Search for the cell housing the specified text and yield its (X, Y) center coordinate. 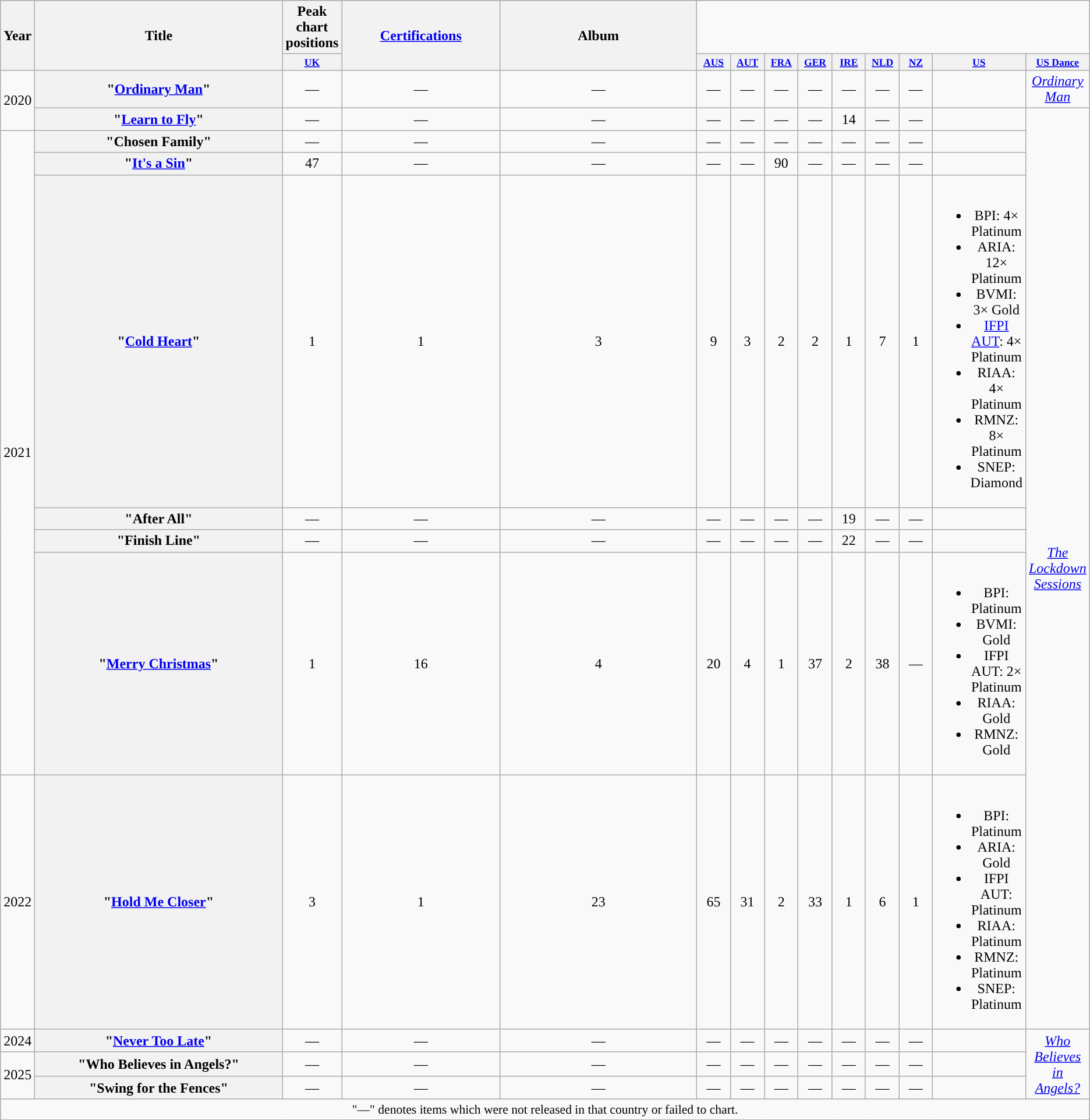
"Swing for the Fences" (158, 1087)
BPI: PlatinumARIA: GoldIFPI AUT: PlatinumRIAA: PlatinumRMNZ: PlatinumSNEP: Platinum (979, 902)
14 (849, 119)
NZ (916, 62)
37 (815, 664)
"Finish Line" (158, 541)
22 (849, 541)
IRE (849, 62)
2020 (17, 100)
AUT (747, 62)
BPI: PlatinumBVMI: GoldIFPI AUT: 2× PlatinumRIAA: GoldRMNZ: Gold (979, 664)
2024 (17, 1040)
FRA (781, 62)
Who Believes in Angels? (1057, 1064)
7 (882, 341)
Peak chart positions (312, 27)
Year (17, 36)
31 (747, 902)
"Chosen Family" (158, 141)
2022 (17, 902)
UK (312, 62)
90 (781, 164)
9 (714, 341)
"Cold Heart" (158, 341)
2021 (17, 453)
Certifications (421, 36)
16 (421, 664)
BPI: 4× PlatinumARIA: 12× PlatinumBVMI: 3× GoldIFPI AUT: 4× PlatinumRIAA: 4× PlatinumRMNZ: 8× PlatinumSNEP: Diamond (979, 341)
"Merry Christmas" (158, 664)
2025 (17, 1075)
AUS (714, 62)
"It's a Sin" (158, 164)
38 (882, 664)
GER (815, 62)
Ordinary Man (1057, 90)
65 (714, 902)
23 (599, 902)
19 (849, 519)
20 (714, 664)
"Who Believes in Angels?" (158, 1064)
6 (882, 902)
33 (815, 902)
"Learn to Fly" (158, 119)
"Ordinary Man" (158, 90)
NLD (882, 62)
"After All" (158, 519)
Album (599, 36)
47 (312, 164)
Title (158, 36)
"Never Too Late" (158, 1040)
US (979, 62)
The Lockdown Sessions (1057, 569)
"—" denotes items which were not released in that country or failed to chart. (545, 1109)
US Dance (1057, 62)
"Hold Me Closer" (158, 902)
